Determine the [x, y] coordinate at the center of the cell enclosing the given text.  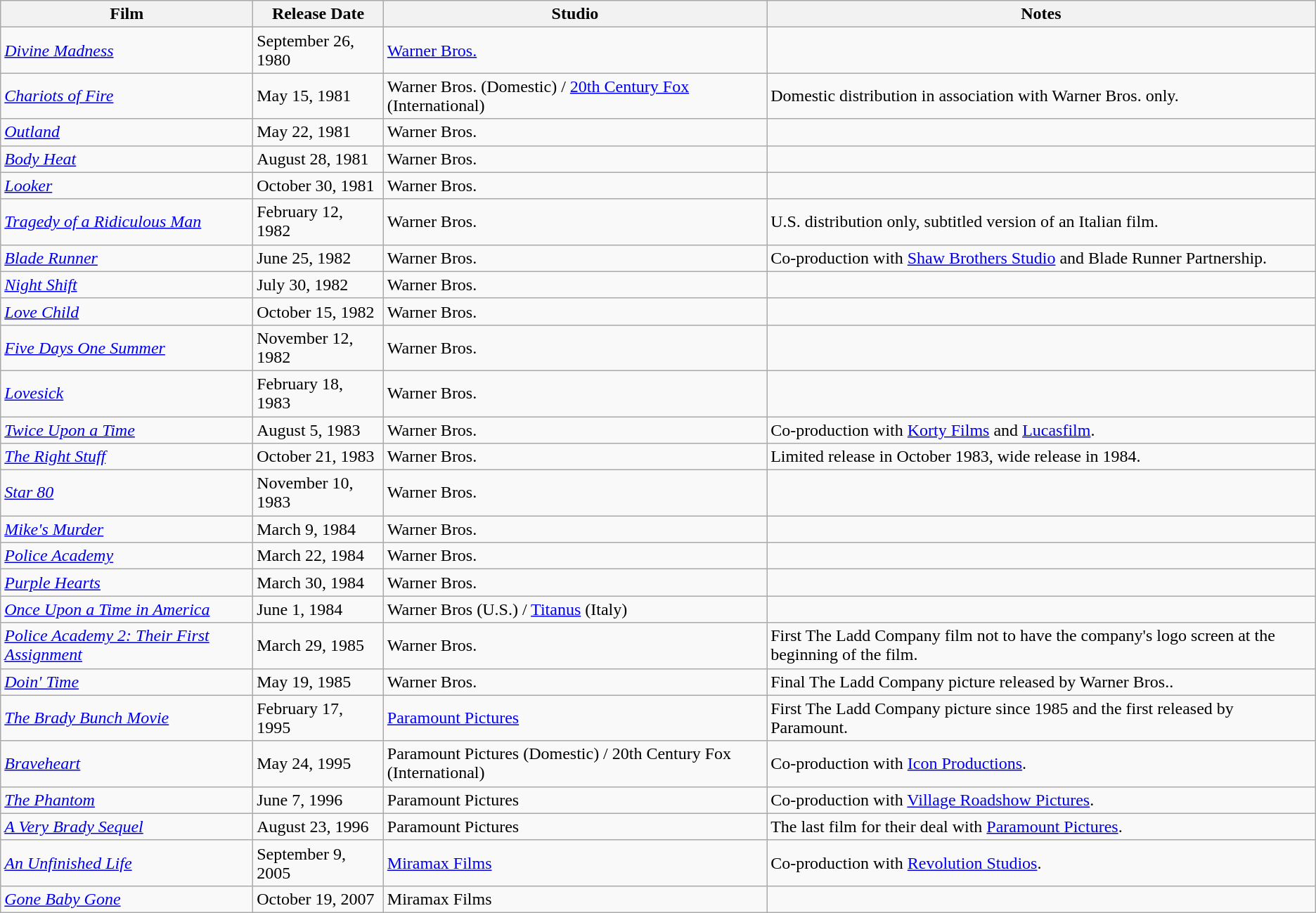
Co-production with Revolution Studios. [1042, 863]
October 30, 1981 [318, 186]
July 30, 1982 [318, 285]
Lovesick [127, 394]
U.S. distribution only, subtitled version of an Italian film. [1042, 222]
March 29, 1985 [318, 645]
October 15, 1982 [318, 311]
Studio [575, 14]
Five Days One Summer [127, 347]
May 15, 1981 [318, 96]
Divine Madness [127, 51]
Domestic distribution in association with Warner Bros. only. [1042, 96]
June 1, 1984 [318, 609]
Night Shift [127, 285]
Chariots of Fire [127, 96]
Police Academy 2: Their First Assignment [127, 645]
September 9, 2005 [318, 863]
Notes [1042, 14]
The last film for their deal with Paramount Pictures. [1042, 827]
Looker [127, 186]
Gone Baby Gone [127, 899]
November 10, 1983 [318, 493]
March 22, 1984 [318, 556]
August 28, 1981 [318, 159]
February 18, 1983 [318, 394]
Co-production with Icon Productions. [1042, 763]
Co-production with Korty Films and Lucasfilm. [1042, 429]
Co-production with Shaw Brothers Studio and Blade Runner Partnership. [1042, 258]
Limited release in October 1983, wide release in 1984. [1042, 457]
Co-production with Village Roadshow Pictures. [1042, 800]
February 12, 1982 [318, 222]
A Very Brady Sequel [127, 827]
Release Date [318, 14]
Once Upon a Time in America [127, 609]
An Unfinished Life [127, 863]
May 22, 1981 [318, 132]
The Right Stuff [127, 457]
Twice Upon a Time [127, 429]
Final The Ladd Company picture released by Warner Bros.. [1042, 682]
August 23, 1996 [318, 827]
Paramount Pictures (Domestic) / 20th Century Fox (International) [575, 763]
June 25, 1982 [318, 258]
February 17, 1995 [318, 718]
Braveheart [127, 763]
May 19, 1985 [318, 682]
March 30, 1984 [318, 583]
Body Heat [127, 159]
Love Child [127, 311]
Mike's Murder [127, 529]
The Phantom [127, 800]
September 26, 1980 [318, 51]
October 21, 1983 [318, 457]
Warner Bros. (Domestic) / 20th Century Fox (International) [575, 96]
First The Ladd Company film not to have the company's logo screen at the beginning of the film. [1042, 645]
Police Academy [127, 556]
October 19, 2007 [318, 899]
November 12, 1982 [318, 347]
May 24, 1995 [318, 763]
Blade Runner [127, 258]
June 7, 1996 [318, 800]
First The Ladd Company picture since 1985 and the first released by Paramount. [1042, 718]
August 5, 1983 [318, 429]
Warner Bros (U.S.) / Titanus (Italy) [575, 609]
March 9, 1984 [318, 529]
Doin' Time [127, 682]
The Brady Bunch Movie [127, 718]
Outland [127, 132]
Star 80 [127, 493]
Tragedy of a Ridiculous Man [127, 222]
Film [127, 14]
Purple Hearts [127, 583]
